Extract the (X, Y) coordinate from the center of the cell holding the provided text.  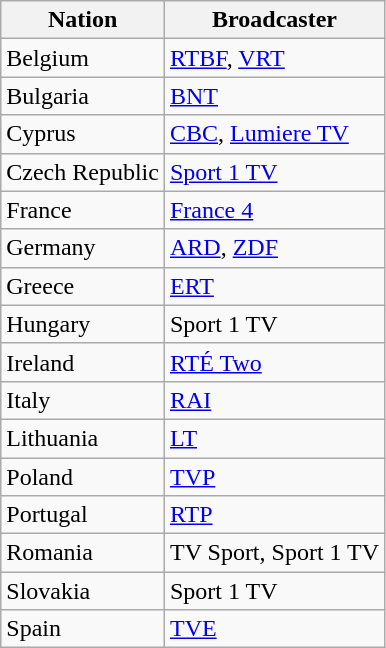
France 4 (274, 210)
LT (274, 438)
Portugal (83, 515)
RTP (274, 515)
ERT (274, 286)
Czech Republic (83, 172)
Italy (83, 400)
TVE (274, 629)
Romania (83, 553)
Poland (83, 477)
TVP (274, 477)
CBC, Lumiere TV (274, 134)
RAI (274, 400)
Hungary (83, 324)
Broadcaster (274, 20)
Cyprus (83, 134)
RTÉ Two (274, 362)
TV Sport, Sport 1 TV (274, 553)
Nation (83, 20)
Spain (83, 629)
France (83, 210)
Belgium (83, 58)
Greece (83, 286)
BNT (274, 96)
Germany (83, 248)
Slovakia (83, 591)
Ireland (83, 362)
ARD, ZDF (274, 248)
Lithuania (83, 438)
RTBF, VRT (274, 58)
Bulgaria (83, 96)
